Scan for the cell matching the given text and deliver its (X, Y) coordinate at center. 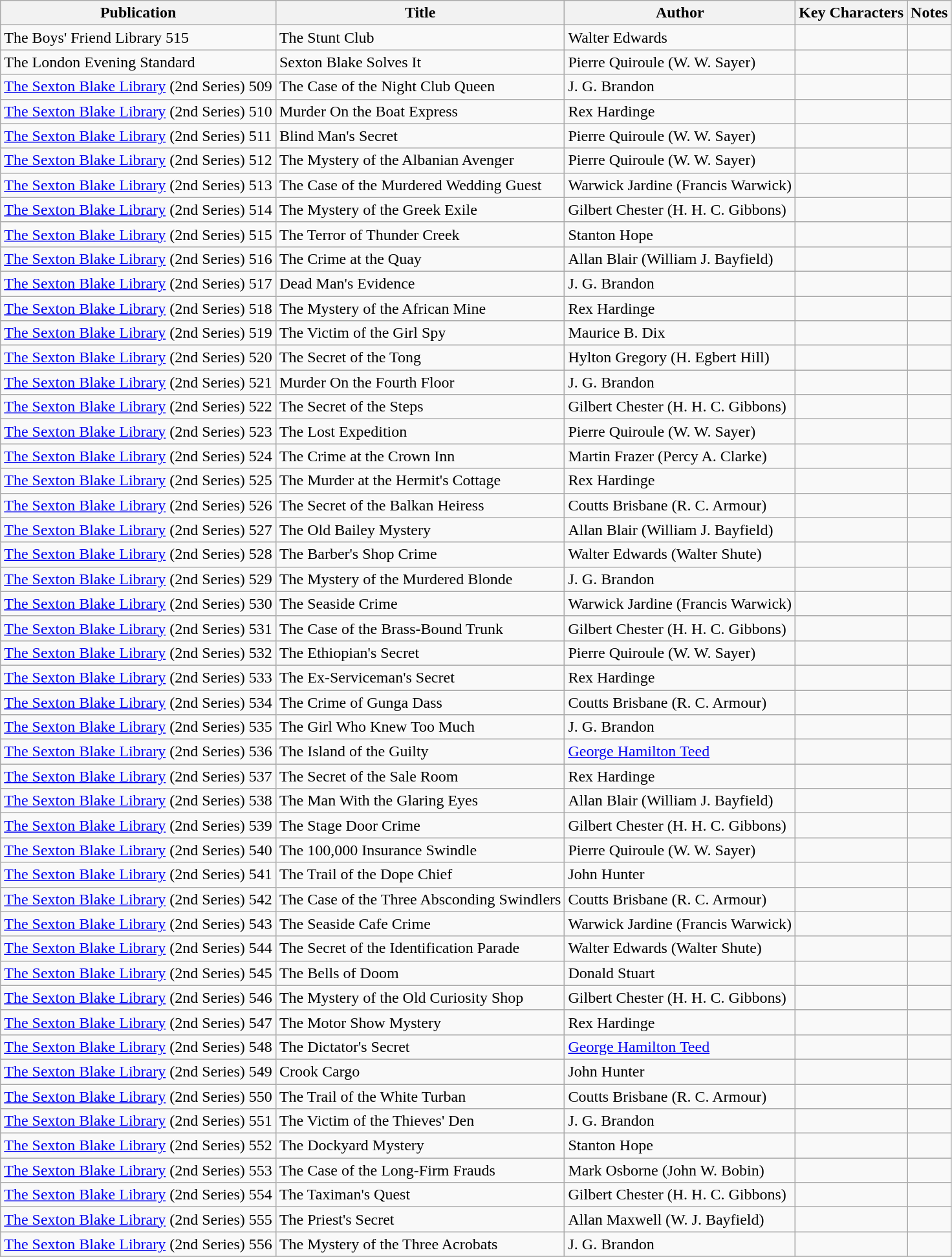
The Trail of the Dope Chief (420, 875)
The Sexton Blake Library (2nd Series) 512 (138, 160)
The Terror of Thunder Creek (420, 234)
The Man With the Glaring Eyes (420, 801)
Sexton Blake Solves It (420, 62)
Mark Osborne (John W. Bobin) (680, 1170)
The Sexton Blake Library (2nd Series) 524 (138, 456)
The Sexton Blake Library (2nd Series) 545 (138, 973)
The Sexton Blake Library (2nd Series) 528 (138, 554)
The Case of the Night Club Queen (420, 87)
The Sexton Blake Library (2nd Series) 514 (138, 210)
The Crime at the Quay (420, 259)
The Stunt Club (420, 38)
The Sexton Blake Library (2nd Series) 555 (138, 1219)
The Sexton Blake Library (2nd Series) 547 (138, 1022)
The Sexton Blake Library (2nd Series) 544 (138, 948)
The Crime of Gunga Dass (420, 702)
The Sexton Blake Library (2nd Series) 538 (138, 801)
The Sexton Blake Library (2nd Series) 546 (138, 998)
The Sexton Blake Library (2nd Series) 531 (138, 628)
The Case of the Murdered Wedding Guest (420, 185)
The Mystery of the Albanian Avenger (420, 160)
The Dockyard Mystery (420, 1146)
Murder On the Boat Express (420, 111)
The Secret of the Identification Parade (420, 948)
The Case of the Brass-Bound Trunk (420, 628)
The 100,000 Insurance Swindle (420, 850)
The Sexton Blake Library (2nd Series) 532 (138, 653)
The Sexton Blake Library (2nd Series) 549 (138, 1071)
The Sexton Blake Library (2nd Series) 533 (138, 677)
The Sexton Blake Library (2nd Series) 526 (138, 505)
The Sexton Blake Library (2nd Series) 554 (138, 1195)
The Sexton Blake Library (2nd Series) 534 (138, 702)
Publication (138, 13)
The Dictator's Secret (420, 1047)
The Sexton Blake Library (2nd Series) 530 (138, 604)
The Girl Who Knew Too Much (420, 727)
Murder On the Fourth Floor (420, 382)
The Sexton Blake Library (2nd Series) 550 (138, 1097)
The Sexton Blake Library (2nd Series) 540 (138, 850)
The Victim of the Thieves' Den (420, 1121)
The Sexton Blake Library (2nd Series) 543 (138, 924)
The Sexton Blake Library (2nd Series) 523 (138, 432)
The Ex-Serviceman's Secret (420, 677)
The Bells of Doom (420, 973)
Walter Edwards (680, 38)
Dead Man's Evidence (420, 283)
The Trail of the White Turban (420, 1097)
The Sexton Blake Library (2nd Series) 537 (138, 776)
The Sexton Blake Library (2nd Series) 539 (138, 825)
The Lost Expedition (420, 432)
The Sexton Blake Library (2nd Series) 541 (138, 875)
The Mystery of the Greek Exile (420, 210)
The Sexton Blake Library (2nd Series) 516 (138, 259)
The Sexton Blake Library (2nd Series) 519 (138, 333)
The Secret of the Sale Room (420, 776)
Blind Man's Secret (420, 136)
The Sexton Blake Library (2nd Series) 520 (138, 358)
The Sexton Blake Library (2nd Series) 509 (138, 87)
Title (420, 13)
The Sexton Blake Library (2nd Series) 527 (138, 530)
The Sexton Blake Library (2nd Series) 515 (138, 234)
The Seaside Cafe Crime (420, 924)
The Crime at the Crown Inn (420, 456)
The Mystery of the Three Acrobats (420, 1244)
Allan Maxwell (W. J. Bayfield) (680, 1219)
Hylton Gregory (H. Egbert Hill) (680, 358)
Author (680, 13)
The London Evening Standard (138, 62)
Maurice B. Dix (680, 333)
Notes (929, 13)
The Sexton Blake Library (2nd Series) 521 (138, 382)
The Sexton Blake Library (2nd Series) 552 (138, 1146)
The Sexton Blake Library (2nd Series) 525 (138, 481)
The Sexton Blake Library (2nd Series) 556 (138, 1244)
The Case of the Three Absconding Swindlers (420, 899)
The Mystery of the African Mine (420, 309)
The Sexton Blake Library (2nd Series) 548 (138, 1047)
The Taximan's Quest (420, 1195)
The Sexton Blake Library (2nd Series) 510 (138, 111)
The Priest's Secret (420, 1219)
Martin Frazer (Percy A. Clarke) (680, 456)
The Sexton Blake Library (2nd Series) 536 (138, 752)
The Seaside Crime (420, 604)
The Secret of the Balkan Heiress (420, 505)
The Secret of the Steps (420, 407)
Key Characters (851, 13)
The Old Bailey Mystery (420, 530)
The Sexton Blake Library (2nd Series) 551 (138, 1121)
The Victim of the Girl Spy (420, 333)
The Island of the Guilty (420, 752)
The Sexton Blake Library (2nd Series) 542 (138, 899)
The Stage Door Crime (420, 825)
The Boys' Friend Library 515 (138, 38)
Donald Stuart (680, 973)
The Mystery of the Murdered Blonde (420, 579)
The Sexton Blake Library (2nd Series) 513 (138, 185)
The Murder at the Hermit's Cottage (420, 481)
The Mystery of the Old Curiosity Shop (420, 998)
The Sexton Blake Library (2nd Series) 553 (138, 1170)
The Barber's Shop Crime (420, 554)
The Sexton Blake Library (2nd Series) 517 (138, 283)
The Sexton Blake Library (2nd Series) 518 (138, 309)
The Sexton Blake Library (2nd Series) 529 (138, 579)
The Sexton Blake Library (2nd Series) 511 (138, 136)
The Motor Show Mystery (420, 1022)
Crook Cargo (420, 1071)
The Secret of the Tong (420, 358)
The Sexton Blake Library (2nd Series) 535 (138, 727)
The Case of the Long-Firm Frauds (420, 1170)
The Ethiopian's Secret (420, 653)
The Sexton Blake Library (2nd Series) 522 (138, 407)
